Return the [X, Y] coordinate for the center point of the cell that contains the specified text.  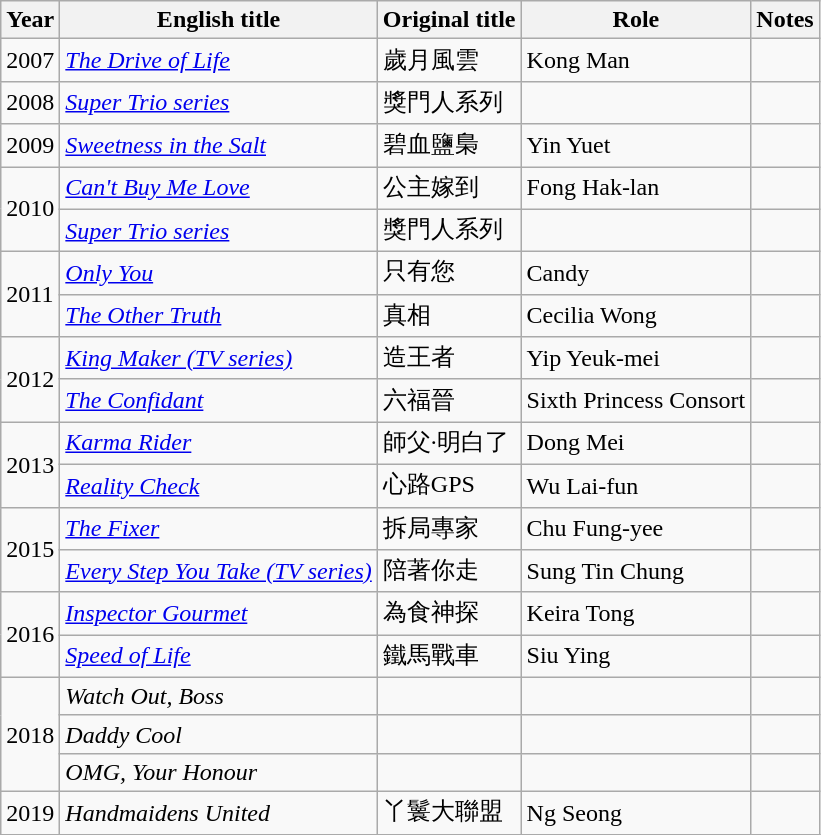
2009 [30, 146]
Wu Lai-fun [636, 486]
Only You [218, 274]
Karma Rider [218, 444]
Can't Buy Me Love [218, 188]
Dong Mei [636, 444]
Year [30, 20]
Daddy Cool [218, 734]
Inspector Gourmet [218, 614]
Cecilia Wong [636, 316]
Yin Yuet [636, 146]
造王者 [449, 358]
Sung Tin Chung [636, 572]
碧血鹽梟 [449, 146]
Yip Yeuk-mei [636, 358]
Original title [449, 20]
Kong Man [636, 60]
2007 [30, 60]
Sweetness in the Salt [218, 146]
Chu Fung-yee [636, 528]
2016 [30, 634]
Sixth Princess Consort [636, 400]
OMG, Your Honour [218, 772]
心路GPS [449, 486]
Role [636, 20]
Fong Hak-lan [636, 188]
Ng Seong [636, 812]
King Maker (TV series) [218, 358]
陪著你走 [449, 572]
2011 [30, 294]
2012 [30, 380]
丫鬟大聯盟 [449, 812]
Reality Check [218, 486]
為食神探 [449, 614]
六福晉 [449, 400]
The Confidant [218, 400]
Every Step You Take (TV series) [218, 572]
English title [218, 20]
師父·明白了 [449, 444]
Keira Tong [636, 614]
Siu Ying [636, 656]
2008 [30, 102]
Notes [785, 20]
只有您 [449, 274]
Speed of Life [218, 656]
Candy [636, 274]
The Other Truth [218, 316]
鐵馬戰車 [449, 656]
2018 [30, 734]
真相 [449, 316]
Watch Out, Boss [218, 696]
The Fixer [218, 528]
The Drive of Life [218, 60]
2010 [30, 208]
公主嫁到 [449, 188]
2013 [30, 464]
2015 [30, 550]
拆局專家 [449, 528]
Handmaidens United [218, 812]
歲月風雲 [449, 60]
2019 [30, 812]
